Determine the (x, y) coordinate at the center of the cell enclosing the given text.  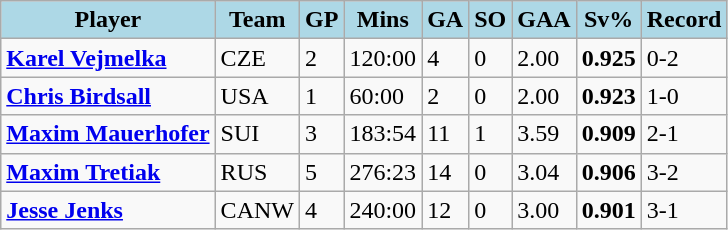
GP (321, 20)
GAA (544, 20)
0.925 (608, 58)
SUI (257, 134)
Maxim Mauerhofer (108, 134)
0.923 (608, 96)
Player (108, 20)
CANW (257, 210)
GA (446, 20)
Karel Vejmelka (108, 58)
SO (490, 20)
3.59 (544, 134)
Team (257, 20)
5 (321, 172)
276:23 (383, 172)
Maxim Tretiak (108, 172)
240:00 (383, 210)
183:54 (383, 134)
RUS (257, 172)
3.04 (544, 172)
1-0 (684, 96)
2-1 (684, 134)
0.906 (608, 172)
3 (321, 134)
Jesse Jenks (108, 210)
Record (684, 20)
0-2 (684, 58)
3-1 (684, 210)
0.909 (608, 134)
Mins (383, 20)
3-2 (684, 172)
CZE (257, 58)
12 (446, 210)
Chris Birdsall (108, 96)
0.901 (608, 210)
120:00 (383, 58)
60:00 (383, 96)
USA (257, 96)
14 (446, 172)
Sv% (608, 20)
11 (446, 134)
3.00 (544, 210)
